Determine the (x, y) coordinate at the center of the cell enclosing the given text.  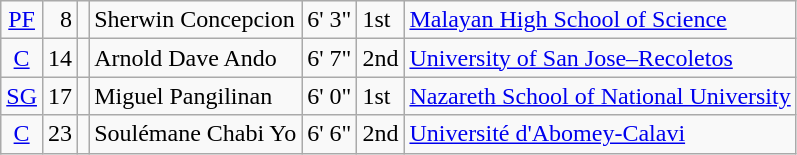
6' 0" (330, 96)
6' 7" (330, 58)
6' 6" (330, 134)
Soulémane Chabi Yo (196, 134)
PF (22, 20)
23 (60, 134)
17 (60, 96)
Miguel Pangilinan (196, 96)
University of San Jose–Recoletos (600, 58)
SG (22, 96)
Sherwin Concepcion (196, 20)
14 (60, 58)
8 (60, 20)
Arnold Dave Ando (196, 58)
6' 3" (330, 20)
Nazareth School of National University (600, 96)
Malayan High School of Science (600, 20)
Université d'Abomey-Calavi (600, 134)
